For the text-containing cell, return its midpoint in [x, y] coordinate format. 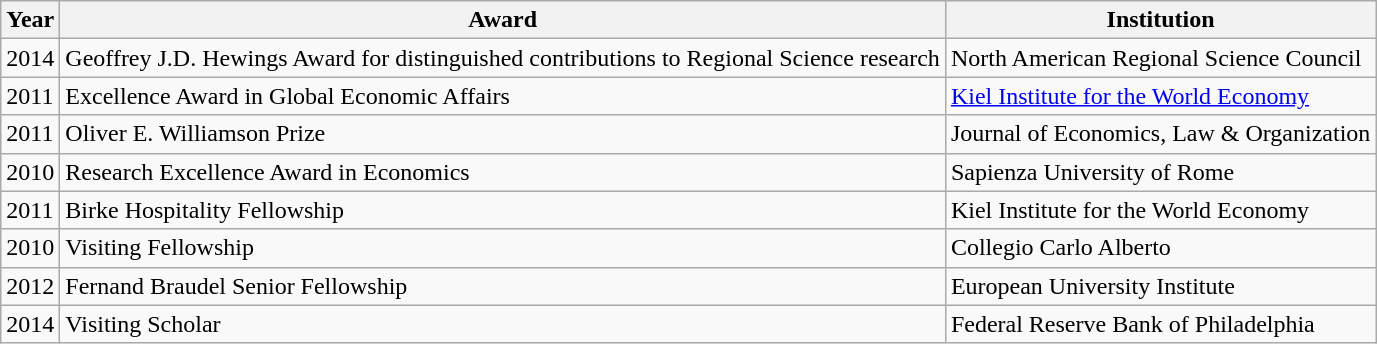
Federal Reserve Bank of Philadelphia [1160, 324]
Research Excellence Award in Economics [503, 172]
Visiting Scholar [503, 324]
Visiting Fellowship [503, 248]
North American Regional Science Council [1160, 58]
Fernand Braudel Senior Fellowship [503, 286]
Award [503, 20]
Year [30, 20]
Institution [1160, 20]
2012 [30, 286]
European University Institute [1160, 286]
Oliver E. Williamson Prize [503, 134]
Sapienza University of Rome [1160, 172]
Birke Hospitality Fellowship [503, 210]
Excellence Award in Global Economic Affairs [503, 96]
Journal of Economics, Law & Organization [1160, 134]
Geoffrey J.D. Hewings Award for distinguished contributions to Regional Science research [503, 58]
Collegio Carlo Alberto [1160, 248]
